Extract the [x, y] coordinate from the center of the cell holding the provided text.  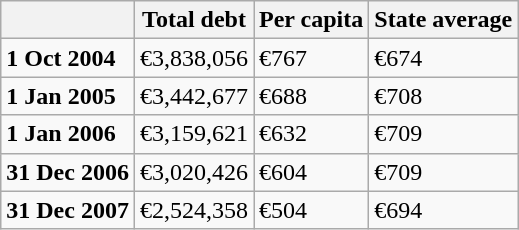
€2,524,358 [194, 210]
€504 [312, 210]
€674 [444, 58]
31 Dec 2007 [68, 210]
€3,838,056 [194, 58]
Per capita [312, 20]
1 Jan 2005 [68, 96]
31 Dec 2006 [68, 172]
€708 [444, 96]
€604 [312, 172]
State average [444, 20]
€3,159,621 [194, 134]
1 Jan 2006 [68, 134]
Total debt [194, 20]
€3,020,426 [194, 172]
€632 [312, 134]
1 Oct 2004 [68, 58]
€688 [312, 96]
€3,442,677 [194, 96]
€767 [312, 58]
€694 [444, 210]
